Locate the cell with the specified text and output its (X, Y) center coordinate. 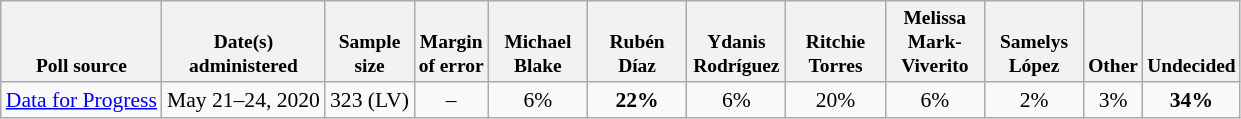
2% (1034, 100)
22% (636, 100)
May 21–24, 2020 (244, 100)
Samplesize (370, 42)
Data for Progress (82, 100)
– (451, 100)
SamelysLópez (1034, 42)
3% (1114, 100)
RitchieTorres (836, 42)
Undecided (1192, 42)
Poll source (82, 42)
MelissaMark-Viverito (934, 42)
323 (LV) (370, 100)
34% (1192, 100)
RubénDíaz (636, 42)
MichaelBlake (538, 42)
Other (1114, 42)
Date(s)administered (244, 42)
YdanisRodríguez (736, 42)
Marginof error (451, 42)
20% (836, 100)
